Search for the cell housing the specified text and yield its (x, y) center coordinate. 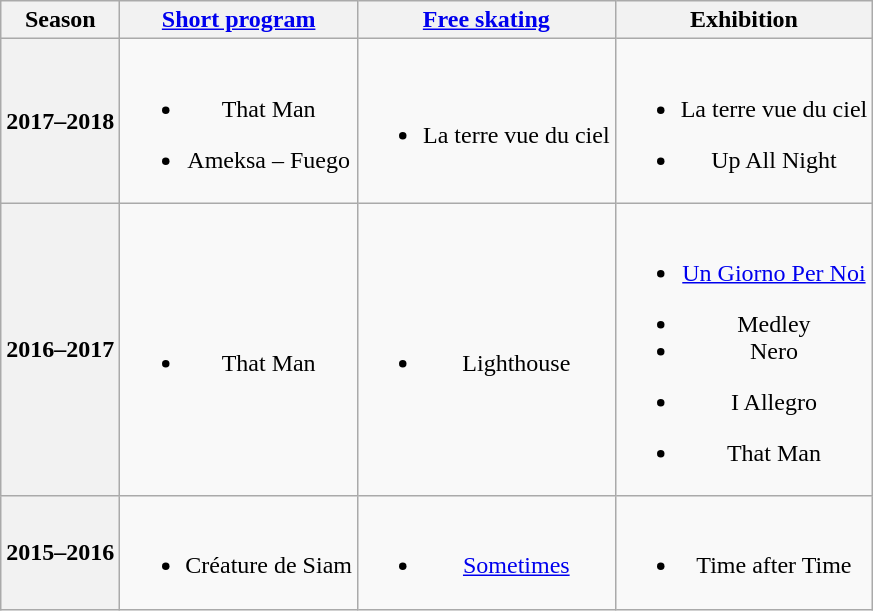
Free skating (486, 20)
Exhibition (744, 20)
Créature de Siam (239, 552)
La terre vue du ciel (486, 121)
Short program (239, 20)
La terre vue du ciel Up All Night (744, 121)
Time after Time (744, 552)
Un Giorno Per Noi Medley Nero I Allegro That Man (744, 350)
Lighthouse (486, 350)
Sometimes (486, 552)
That Man Ameksa – Fuego (239, 121)
2016–2017 (60, 350)
2017–2018 (60, 121)
That Man (239, 350)
2015–2016 (60, 552)
Season (60, 20)
